Output the (X, Y) coordinate of the center of the cell containing the given text.  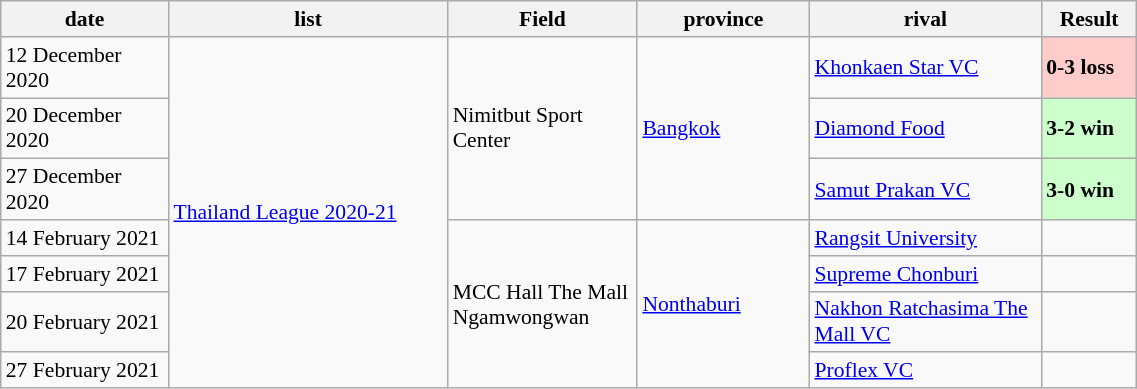
Nakhon Ratchasima The Mall VC (926, 322)
27 December 2020 (85, 190)
12 December 2020 (85, 68)
province (723, 19)
Nimitbut Sport Center (543, 128)
Thailand League 2020-21 (308, 212)
Proflex VC (926, 371)
Bangkok (723, 128)
27 February 2021 (85, 371)
Result (1089, 19)
MCC Hall The Mall Ngamwongwan (543, 304)
list (308, 19)
0-3 loss (1089, 68)
3-2 win (1089, 128)
Nonthaburi (723, 304)
Khonkaen Star VC (926, 68)
Diamond Food (926, 128)
rival (926, 19)
3-0 win (1089, 190)
Field (543, 19)
Supreme Chonburi (926, 274)
date (85, 19)
Rangsit University (926, 238)
17 February 2021 (85, 274)
14 February 2021 (85, 238)
20 December 2020 (85, 128)
20 February 2021 (85, 322)
Samut Prakan VC (926, 190)
